Output the (X, Y) coordinate of the center of the cell containing the given text.  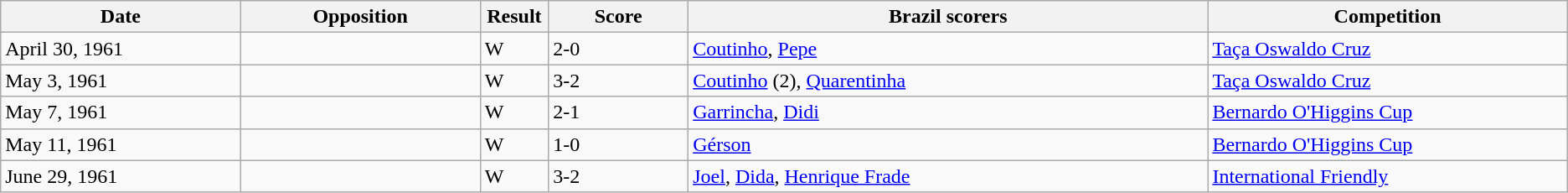
2-0 (618, 49)
April 30, 1961 (121, 49)
Score (618, 17)
Brazil scorers (948, 17)
Joel, Dida, Henrique Frade (948, 176)
Coutinho (2), Quarentinha (948, 81)
May 11, 1961 (121, 144)
Date (121, 17)
Competition (1387, 17)
May 7, 1961 (121, 112)
June 29, 1961 (121, 176)
Coutinho, Pepe (948, 49)
Result (514, 17)
International Friendly (1387, 176)
2-1 (618, 112)
Opposition (360, 17)
Garrincha, Didi (948, 112)
May 3, 1961 (121, 81)
1-0 (618, 144)
Gérson (948, 144)
